Return [x, y] of the center of cell containing provided text 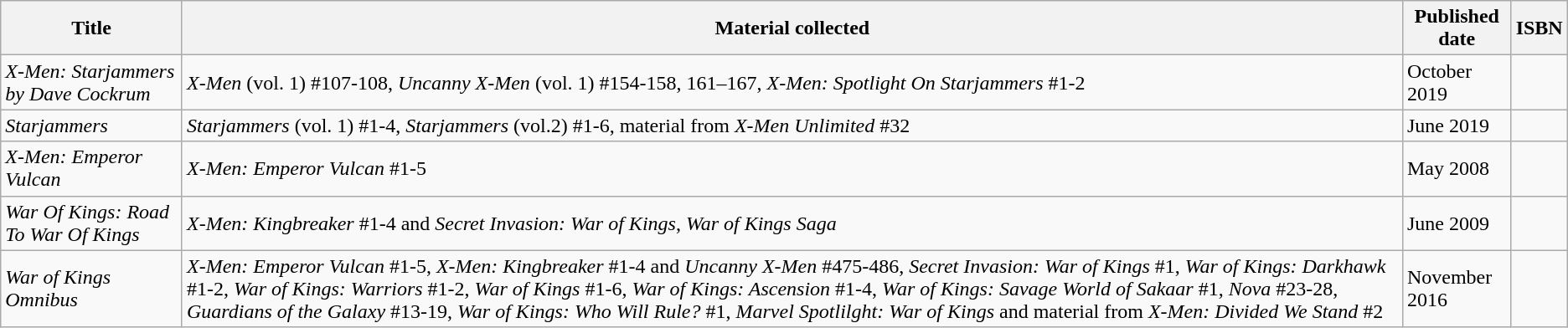
June 2019 [1457, 126]
November 2016 [1457, 289]
X-Men (vol. 1) #107-108, Uncanny X-Men (vol. 1) #154-158, 161–167, X-Men: Spotlight On Starjammers #1-2 [792, 82]
May 2008 [1457, 169]
X-Men: Kingbreaker #1-4 and Secret Invasion: War of Kings, War of Kings Saga [792, 223]
ISBN [1540, 28]
Starjammers (vol. 1) #1-4, Starjammers (vol.2) #1-6, material from X-Men Unlimited #32 [792, 126]
June 2009 [1457, 223]
X-Men: Emperor Vulcan [92, 169]
Material collected [792, 28]
War of Kings Omnibus [92, 289]
Starjammers [92, 126]
Title [92, 28]
War Of Kings: Road To War Of Kings [92, 223]
X-Men: Starjammers by Dave Cockrum [92, 82]
October 2019 [1457, 82]
Published date [1457, 28]
X-Men: Emperor Vulcan #1-5 [792, 169]
